Identify which cell holds the provided text, then report its (X, Y) central coordinate. 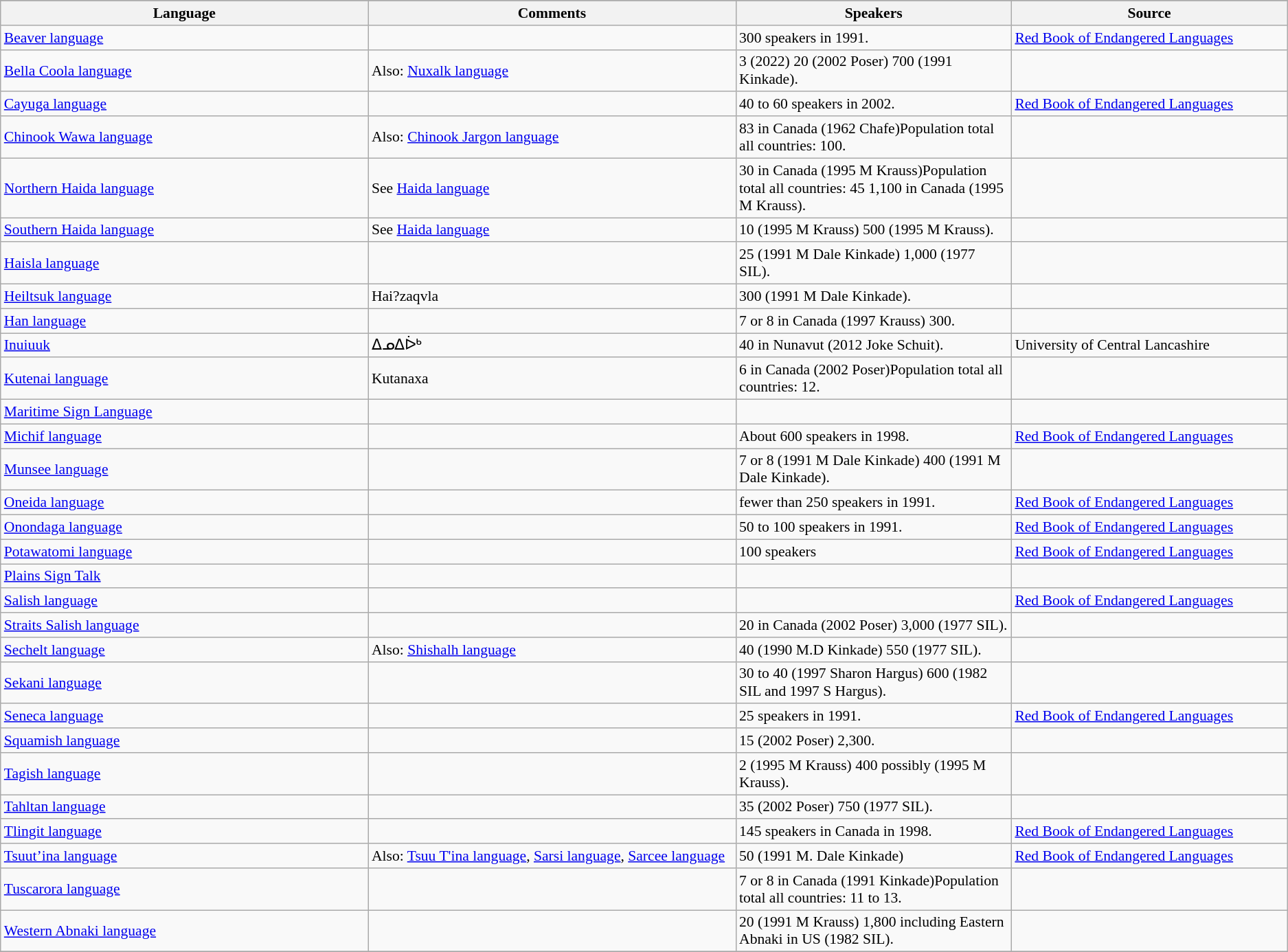
Tahltan language (184, 807)
Also: Tsuu T'ina language, Sarsi language, Sarcee language (552, 856)
Salish language (184, 601)
Sechelt language (184, 650)
300 (1991 M Dale Kinkade). (874, 297)
Comments (552, 13)
7 or 8 in Canada (1991 Kinkade)Population total all countries: 11 to 13. (874, 889)
Maritime Sign Language (184, 412)
Southern Haida language (184, 230)
Also: Nuxalk language (552, 70)
ᐃᓄᐃᐆᒃ (552, 345)
Also: Shishalh language (552, 650)
300 speakers in 1991. (874, 38)
Heiltsuk language (184, 297)
Michif language (184, 436)
Straits Salish language (184, 625)
Inuiuuk (184, 345)
Western Abnaki language (184, 931)
2 (1995 M Krauss) 400 possibly (1995 M Krauss). (874, 773)
Seneca language (184, 716)
25 (1991 M Dale Kinkade) 1,000 (1977 SIL). (874, 264)
Language (184, 13)
40 in Nunavut (2012 Joke Schuit). (874, 345)
10 (1995 M Krauss) 500 (1995 M Krauss). (874, 230)
20 (1991 M Krauss) 1,800 including Eastern Abnaki in US (1982 SIL). (874, 931)
Kutanaxa (552, 379)
50 (1991 M. Dale Kinkade) (874, 856)
University of Central Lancashire (1149, 345)
Bella Coola language (184, 70)
30 in Canada (1995 M Krauss)Population total all countries: 45 1,100 in Canada (1995 M Krauss). (874, 188)
40 (1990 M.D Kinkade) 550 (1977 SIL). (874, 650)
Munsee language (184, 470)
Chinook Wawa language (184, 137)
7 or 8 in Canada (1997 Krauss) 300. (874, 321)
Speakers (874, 13)
Sekani language (184, 683)
Plains Sign Talk (184, 576)
40 to 60 speakers in 2002. (874, 104)
50 to 100 speakers in 1991. (874, 528)
Han language (184, 321)
Potawatomi language (184, 552)
145 speakers in Canada in 1998. (874, 832)
Northern Haida language (184, 188)
Tuscarora language (184, 889)
Kutenai language (184, 379)
20 in Canada (2002 Poser) 3,000 (1977 SIL). (874, 625)
Tagish language (184, 773)
fewer than 250 speakers in 1991. (874, 503)
Cayuga language (184, 104)
Hai?zaqvla (552, 297)
Tsuut’ina language (184, 856)
Oneida language (184, 503)
Onondaga language (184, 528)
About 600 speakers in 1998. (874, 436)
3 (2022) 20 (2002 Poser) 700 (1991 Kinkade). (874, 70)
Also: Chinook Jargon language (552, 137)
30 to 40 (1997 Sharon Hargus) 600 (1982 SIL and 1997 S Hargus). (874, 683)
35 (2002 Poser) 750 (1977 SIL). (874, 807)
Source (1149, 13)
Squamish language (184, 740)
Beaver language (184, 38)
Haisla language (184, 264)
15 (2002 Poser) 2,300. (874, 740)
100 speakers (874, 552)
Tlingit language (184, 832)
83 in Canada (1962 Chafe)Population total all countries: 100. (874, 137)
6 in Canada (2002 Poser)Population total all countries: 12. (874, 379)
7 or 8 (1991 M Dale Kinkade) 400 (1991 M Dale Kinkade). (874, 470)
25 speakers in 1991. (874, 716)
